Return (X, Y) of the center of cell containing provided text 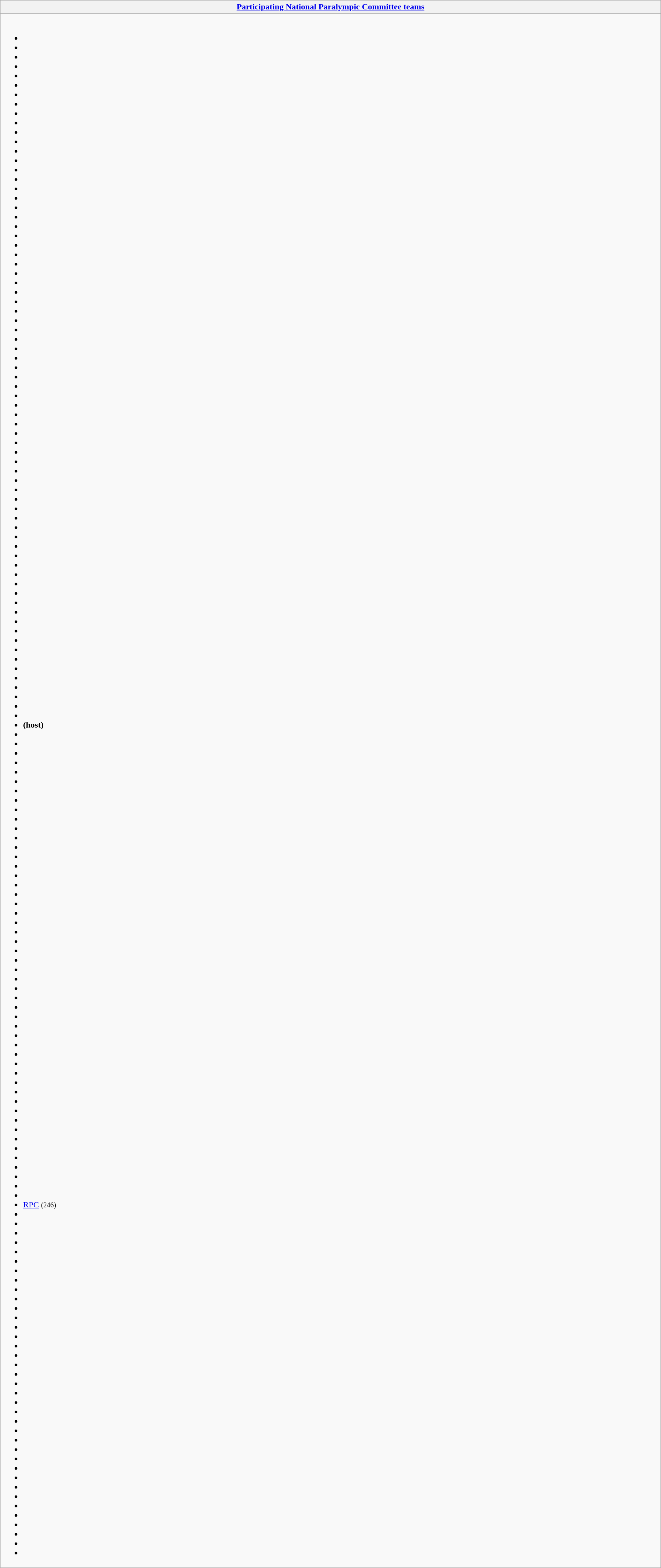
(host) RPC (246) (330, 791)
Participating National Paralympic Committee teams (330, 7)
